Scan for the cell matching the given text and deliver its [x, y] coordinate at center. 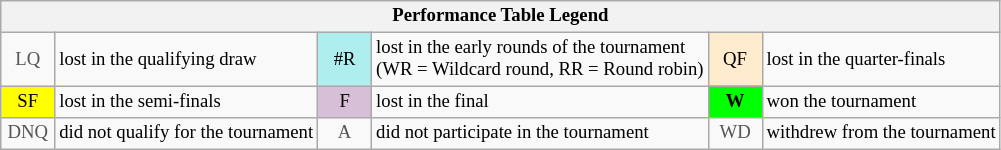
lost in the final [540, 102]
DNQ [28, 134]
withdrew from the tournament [881, 134]
F [345, 102]
WD [735, 134]
W [735, 102]
won the tournament [881, 102]
lost in the qualifying draw [186, 60]
lost in the early rounds of the tournament(WR = Wildcard round, RR = Round robin) [540, 60]
lost in the quarter-finals [881, 60]
Performance Table Legend [500, 16]
did not participate in the tournament [540, 134]
A [345, 134]
#R [345, 60]
did not qualify for the tournament [186, 134]
LQ [28, 60]
lost in the semi-finals [186, 102]
SF [28, 102]
QF [735, 60]
